Output the (x, y) coordinate of the center of the cell containing the given text.  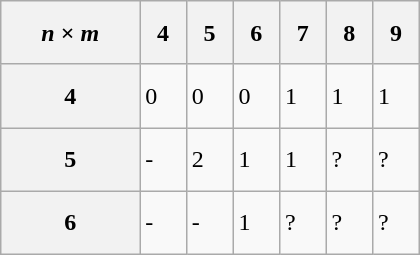
7 (302, 32)
2 (210, 160)
9 (396, 32)
8 (350, 32)
n × m (70, 32)
